Output the [x, y] coordinate of the center of the cell containing the given text.  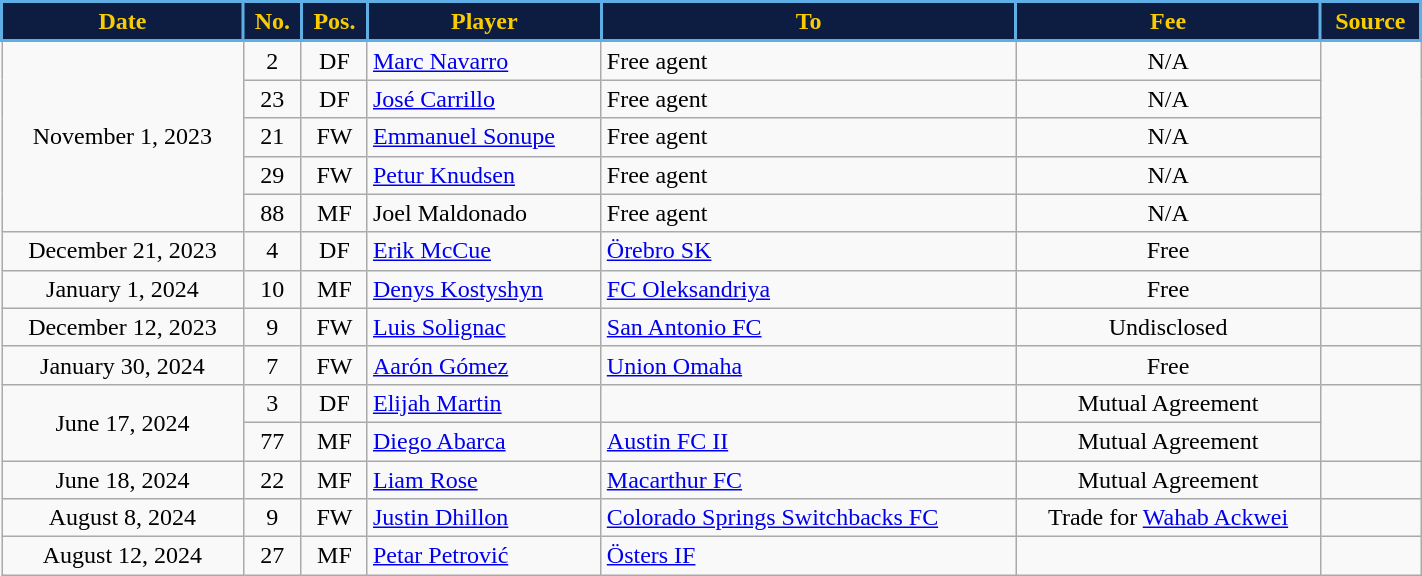
November 1, 2023 [123, 136]
Marc Navarro [484, 60]
Denys Kostyshyn [484, 289]
Justin Dhillon [484, 518]
Östers IF [808, 556]
Diego Abarca [484, 441]
Trade for Wahab Ackwei [1168, 518]
Fee [1168, 22]
December 12, 2023 [123, 327]
José Carrillo [484, 99]
Liam Rose [484, 479]
Petur Knudsen [484, 175]
7 [272, 365]
January 1, 2024 [123, 289]
Source [1370, 22]
29 [272, 175]
August 12, 2024 [123, 556]
No. [272, 22]
January 30, 2024 [123, 365]
21 [272, 137]
Austin FC II [808, 441]
Emmanuel Sonupe [484, 137]
Joel Maldonado [484, 213]
FC Oleksandriya [808, 289]
3 [272, 403]
Macarthur FC [808, 479]
Luis Solignac [484, 327]
December 21, 2023 [123, 251]
10 [272, 289]
2 [272, 60]
August 8, 2024 [123, 518]
88 [272, 213]
Petar Petrović [484, 556]
Union Omaha [808, 365]
Örebro SK [808, 251]
22 [272, 479]
4 [272, 251]
June 18, 2024 [123, 479]
Date [123, 22]
Erik McCue [484, 251]
Undisclosed [1168, 327]
27 [272, 556]
June 17, 2024 [123, 422]
To [808, 22]
Pos. [334, 22]
Elijah Martin [484, 403]
77 [272, 441]
Colorado Springs Switchbacks FC [808, 518]
23 [272, 99]
Player [484, 22]
Aarón Gómez [484, 365]
San Antonio FC [808, 327]
